Return the (x, y) coordinate for the center point of the cell that contains the specified text.  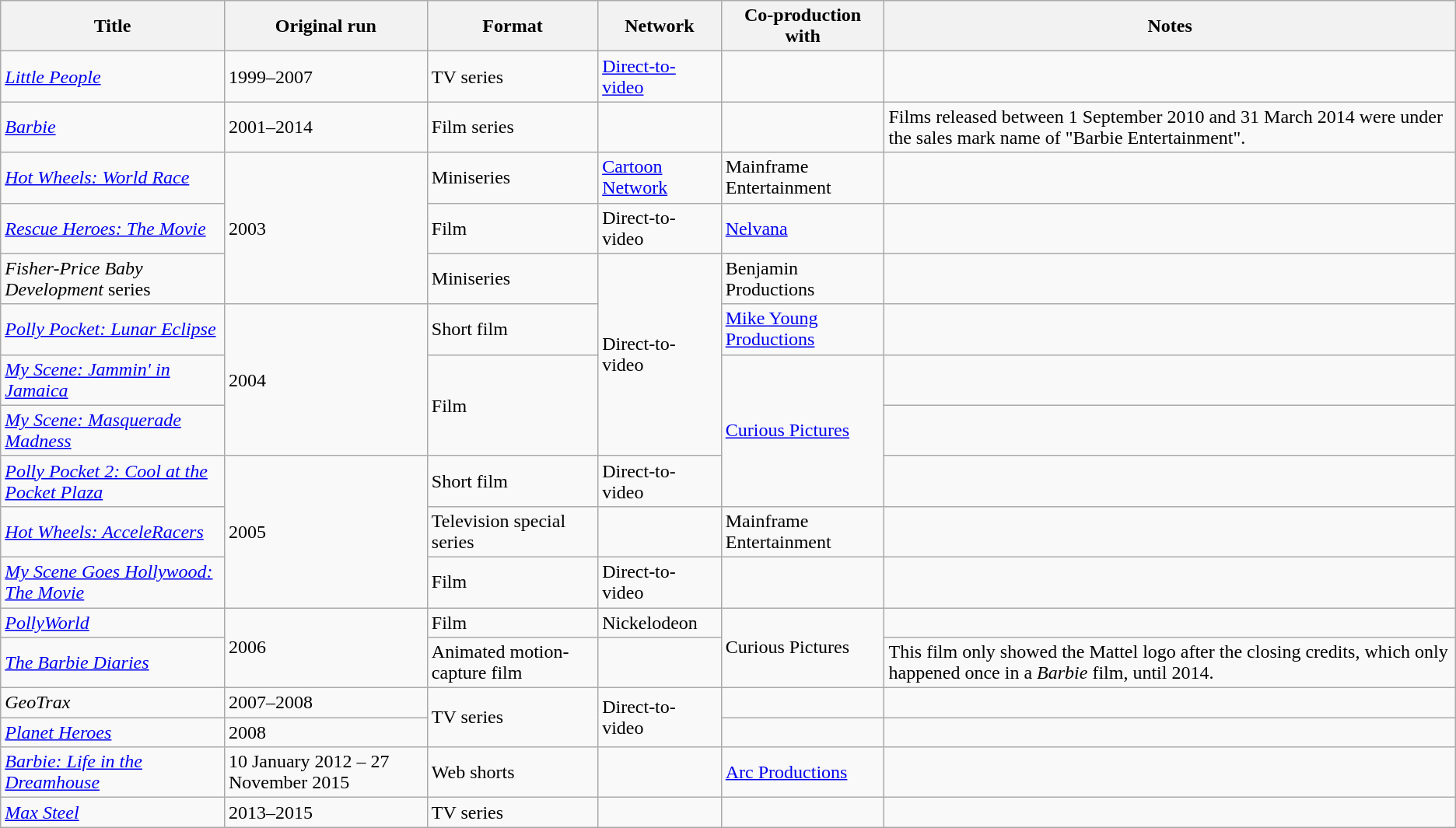
Polly Pocket: Lunar Eclipse (113, 330)
Mike Young Productions (803, 330)
Fisher-Price Baby Development series (113, 278)
Barbie: Life in the Dreamhouse (113, 773)
Planet Heroes (113, 732)
The Barbie Diaries (113, 662)
Television special series (512, 532)
2008 (325, 732)
2013–2015 (325, 812)
Nickelodeon (660, 623)
This film only showed the Mattel logo after the closing credits, which only happened once in a Barbie film, until 2014. (1170, 662)
2004 (325, 379)
Original run (325, 26)
Format (512, 26)
Hot Wheels: World Race (113, 177)
Network (660, 26)
2003 (325, 229)
Rescue Heroes: The Movie (113, 229)
2007–2008 (325, 703)
Films released between 1 September 2010 and 31 March 2014 were under the sales mark name of "Barbie Entertainment". (1170, 128)
2006 (325, 648)
10 January 2012 – 27 November 2015 (325, 773)
Benjamin Productions (803, 278)
Polly Pocket 2: Cool at the Pocket Plaza (113, 480)
My Scene: Masquerade Madness (113, 431)
Arc Productions (803, 773)
Barbie (113, 128)
GeoTrax (113, 703)
PollyWorld (113, 623)
2005 (325, 532)
Film series (512, 128)
Title (113, 26)
My Scene Goes Hollywood: The Movie (113, 582)
Cartoon Network (660, 177)
My Scene: Jammin' in Jamaica (113, 379)
Notes (1170, 26)
Nelvana (803, 229)
Little People (113, 76)
2001–2014 (325, 128)
1999–2007 (325, 76)
Web shorts (512, 773)
Max Steel (113, 812)
Hot Wheels: AcceleRacers (113, 532)
Co-production with (803, 26)
Animated motion-capture film (512, 662)
